For the text-containing cell, return its midpoint in (x, y) coordinate format. 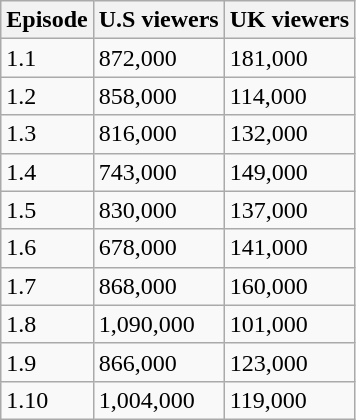
U.S viewers (158, 20)
1.5 (47, 210)
Episode (47, 20)
1.10 (47, 400)
114,000 (289, 96)
1.9 (47, 362)
101,000 (289, 324)
1.8 (47, 324)
119,000 (289, 400)
1.7 (47, 286)
868,000 (158, 286)
160,000 (289, 286)
1.3 (47, 134)
830,000 (158, 210)
137,000 (289, 210)
872,000 (158, 58)
743,000 (158, 172)
132,000 (289, 134)
866,000 (158, 362)
149,000 (289, 172)
858,000 (158, 96)
1.6 (47, 248)
1.1 (47, 58)
123,000 (289, 362)
UK viewers (289, 20)
1,090,000 (158, 324)
141,000 (289, 248)
816,000 (158, 134)
181,000 (289, 58)
1.4 (47, 172)
678,000 (158, 248)
1.2 (47, 96)
1,004,000 (158, 400)
